For the text-containing cell, return its midpoint in (X, Y) coordinate format. 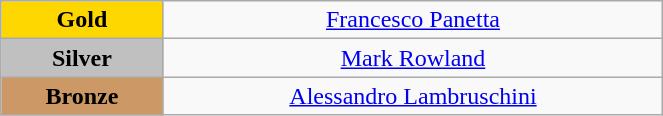
Gold (82, 20)
Bronze (82, 96)
Mark Rowland (413, 58)
Silver (82, 58)
Francesco Panetta (413, 20)
Alessandro Lambruschini (413, 96)
